From the cell containing the given text, extract its center point as [x, y] coordinate. 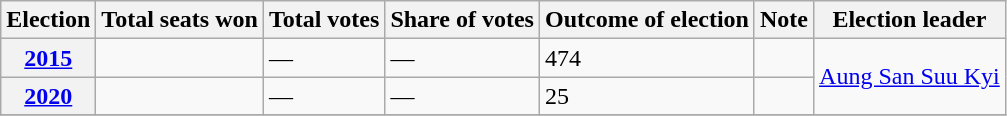
25 [646, 96]
Share of votes [462, 20]
Election leader [910, 20]
2020 [48, 96]
Total seats won [180, 20]
Aung San Suu Kyi [910, 77]
Election [48, 20]
Outcome of election [646, 20]
Total votes [324, 20]
Note [784, 20]
2015 [48, 58]
474 [646, 58]
